Return the [x, y] coordinate for the center point of the cell that contains the specified text.  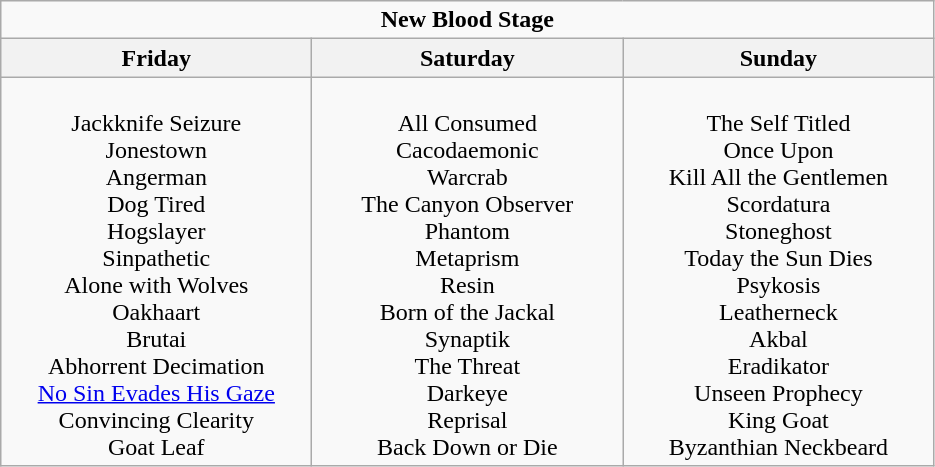
Friday [156, 58]
Sunday [778, 58]
Saturday [468, 58]
New Blood Stage [468, 20]
